From the cell containing the given text, extract its center point as [X, Y] coordinate. 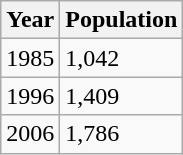
1,042 [122, 58]
1985 [30, 58]
1996 [30, 96]
1,409 [122, 96]
2006 [30, 134]
1,786 [122, 134]
Year [30, 20]
Population [122, 20]
